Return the [X, Y] coordinate for the center point of the cell that contains the specified text.  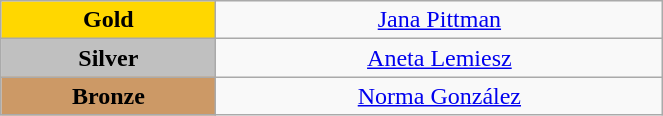
Norma González [440, 96]
Jana Pittman [440, 20]
Aneta Lemiesz [440, 58]
Gold [108, 20]
Bronze [108, 96]
Silver [108, 58]
